Extract the (x, y) coordinate from the center of the cell holding the provided text.  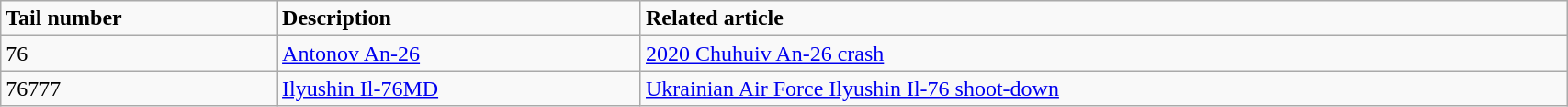
Antonov An-26 (459, 53)
Related article (1103, 18)
76777 (140, 89)
Tail number (140, 18)
Description (459, 18)
Ukrainian Air Force Ilyushin Il-76 shoot-down (1103, 89)
2020 Chuhuiv An-26 crash (1103, 53)
76 (140, 53)
Ilyushin Il-76MD (459, 89)
